Locate the cell with the specified text and output its [X, Y] center coordinate. 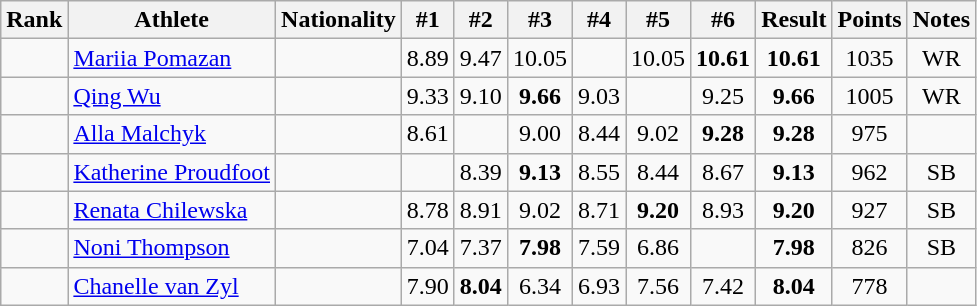
8.39 [480, 172]
826 [870, 248]
8.93 [724, 210]
Noni Thompson [172, 248]
#1 [428, 20]
Mariia Pomazan [172, 58]
6.34 [540, 286]
Chanelle van Zyl [172, 286]
Result [794, 20]
9.03 [598, 96]
Renata Chilewska [172, 210]
7.59 [598, 248]
1035 [870, 58]
#3 [540, 20]
Alla Malchyk [172, 134]
8.91 [480, 210]
6.86 [658, 248]
962 [870, 172]
Athlete [172, 20]
Points [870, 20]
9.10 [480, 96]
975 [870, 134]
#2 [480, 20]
7.37 [480, 248]
9.33 [428, 96]
8.61 [428, 134]
9.25 [724, 96]
7.56 [658, 286]
8.78 [428, 210]
8.71 [598, 210]
7.90 [428, 286]
Qing Wu [172, 96]
9.00 [540, 134]
927 [870, 210]
Notes [941, 20]
#6 [724, 20]
1005 [870, 96]
Katherine Proudfoot [172, 172]
9.47 [480, 58]
7.04 [428, 248]
#5 [658, 20]
8.55 [598, 172]
8.89 [428, 58]
7.42 [724, 286]
Rank [34, 20]
Nationality [339, 20]
6.93 [598, 286]
#4 [598, 20]
778 [870, 286]
8.67 [724, 172]
